Identify which cell holds the provided text, then report its [X, Y] central coordinate. 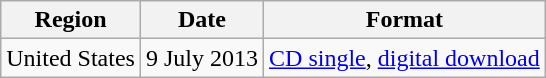
Date [202, 20]
CD single, digital download [405, 58]
Region [71, 20]
United States [71, 58]
Format [405, 20]
9 July 2013 [202, 58]
